Provide the (X, Y) coordinate of the cell's center where the given text is located.  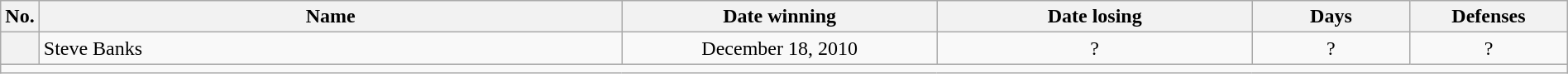
Defenses (1489, 17)
December 18, 2010 (779, 48)
Name (331, 17)
Date losing (1095, 17)
Steve Banks (331, 48)
Date winning (779, 17)
No. (20, 17)
Days (1331, 17)
